Capture the cell that displays the provided text and extract its (X, Y) central coordinate. 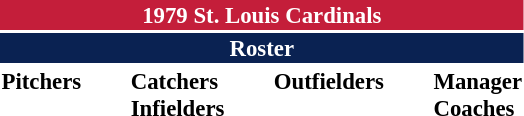
1979 St. Louis Cardinals (262, 15)
Roster (262, 48)
